Return the [X, Y] coordinate for the center point of the cell that contains the specified text.  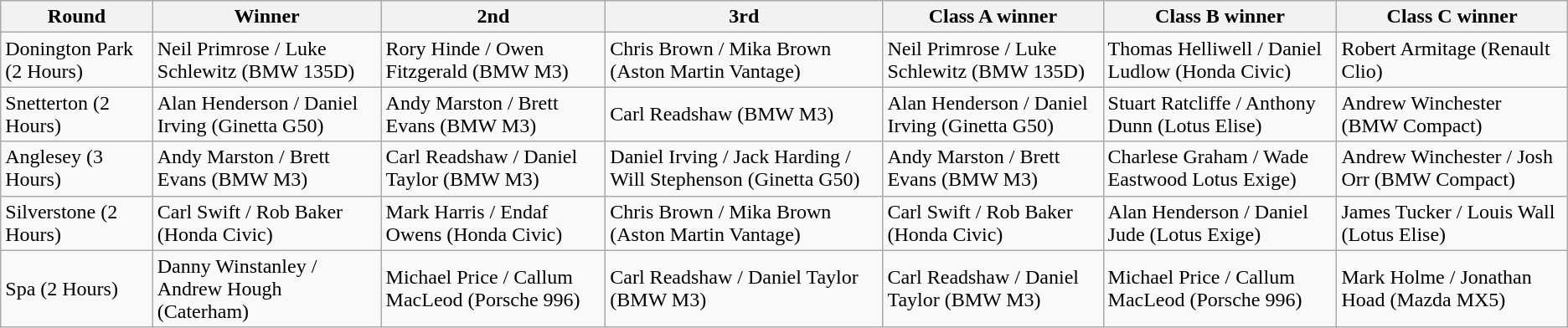
Silverstone (2 Hours) [77, 223]
Daniel Irving / Jack Harding / Will Stephenson (Ginetta G50) [744, 169]
Donington Park (2 Hours) [77, 60]
Stuart Ratcliffe / Anthony Dunn (Lotus Elise) [1220, 114]
Class A winner [993, 17]
Carl Readshaw (BMW M3) [744, 114]
Class C winner [1452, 17]
Charlese Graham / Wade Eastwood Lotus Exige) [1220, 169]
Snetterton (2 Hours) [77, 114]
Rory Hinde / Owen Fitzgerald (BMW M3) [493, 60]
Andrew Winchester (BMW Compact) [1452, 114]
Andrew Winchester / Josh Orr (BMW Compact) [1452, 169]
James Tucker / Louis Wall (Lotus Elise) [1452, 223]
2nd [493, 17]
Class B winner [1220, 17]
Danny Winstanley / Andrew Hough (Caterham) [266, 289]
Mark Holme / Jonathan Hoad (Mazda MX5) [1452, 289]
Round [77, 17]
Spa (2 Hours) [77, 289]
Alan Henderson / Daniel Jude (Lotus Exige) [1220, 223]
Anglesey (3 Hours) [77, 169]
Winner [266, 17]
3rd [744, 17]
Thomas Helliwell / Daniel Ludlow (Honda Civic) [1220, 60]
Robert Armitage (Renault Clio) [1452, 60]
Mark Harris / Endaf Owens (Honda Civic) [493, 223]
